Return the (X, Y) coordinate for the center point of the cell that contains the specified text.  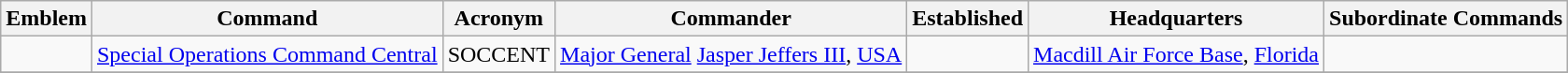
Established (968, 19)
Macdill Air Force Base, Florida (1176, 54)
Subordinate Commands (1447, 19)
Acronym (498, 19)
Headquarters (1176, 19)
Special Operations Command Central (267, 54)
SOCCENT (498, 54)
Major General Jasper Jeffers III, USA (732, 54)
Command (267, 19)
Commander (732, 19)
Emblem (47, 19)
